Capture the cell that displays the provided text and extract its (X, Y) central coordinate. 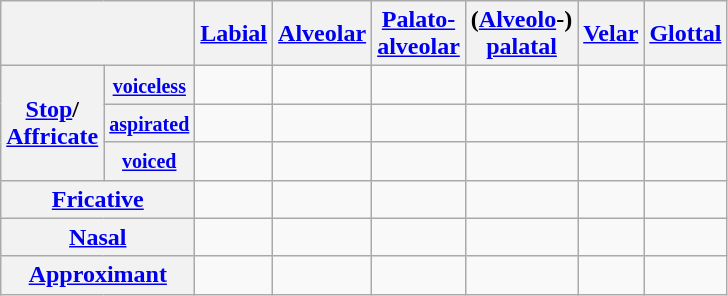
Stop/Affricate (52, 123)
Nasal (98, 237)
Alveolar (322, 34)
voiced (150, 161)
(Alveolo-)palatal (521, 34)
Velar (611, 34)
Glottal (686, 34)
Approximant (98, 275)
Labial (234, 34)
aspirated (150, 123)
Fricative (98, 199)
Palato-alveolar (419, 34)
voiceless (150, 85)
